Pinpoint the cell where the given text exists, returning its [X, Y] midpoint coordinate. 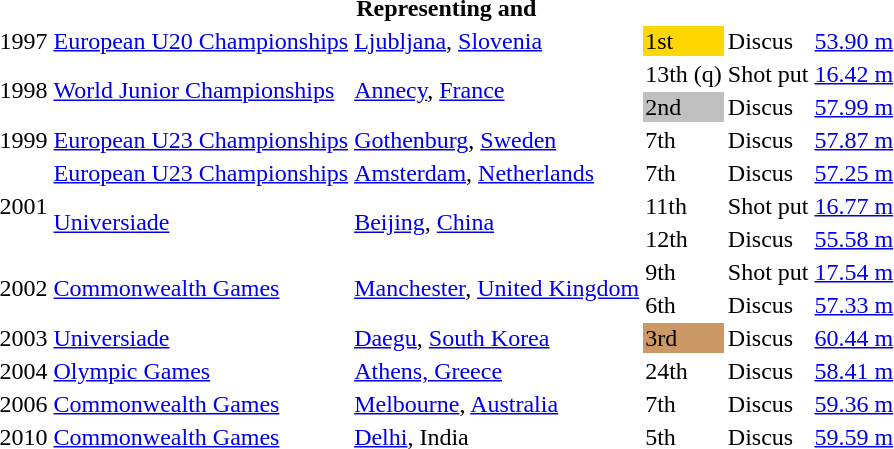
11th [684, 206]
6th [684, 305]
2nd [684, 107]
3rd [684, 338]
Annecy, France [497, 90]
Manchester, United Kingdom [497, 288]
Beijing, China [497, 222]
Amsterdam, Netherlands [497, 173]
9th [684, 272]
24th [684, 371]
13th (q) [684, 74]
Ljubljana, Slovenia [497, 41]
European U20 Championships [201, 41]
World Junior Championships [201, 90]
Olympic Games [201, 371]
Athens, Greece [497, 371]
Daegu, South Korea [497, 338]
Gothenburg, Sweden [497, 140]
1st [684, 41]
Melbourne, Australia [497, 404]
12th [684, 239]
